Capture the cell that displays the provided text and extract its [x, y] central coordinate. 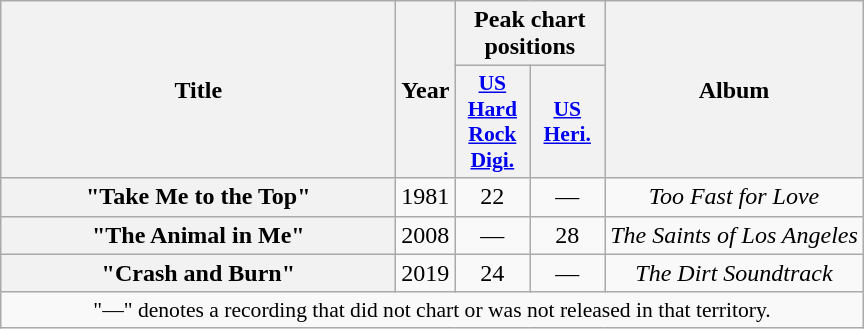
Title [198, 90]
22 [492, 197]
"—" denotes a recording that did not chart or was not released in that territory. [432, 310]
Year [426, 90]
US Heri. [568, 122]
The Saints of Los Angeles [734, 235]
Peak chart positions [530, 34]
Too Fast for Love [734, 197]
"Crash and Burn" [198, 273]
1981 [426, 197]
24 [492, 273]
28 [568, 235]
"The Animal in Me" [198, 235]
The Dirt Soundtrack [734, 273]
US Hard Rock Digi. [492, 122]
2019 [426, 273]
2008 [426, 235]
Album [734, 90]
"Take Me to the Top" [198, 197]
